Determine the (X, Y) coordinate at the center of the cell enclosing the given text.  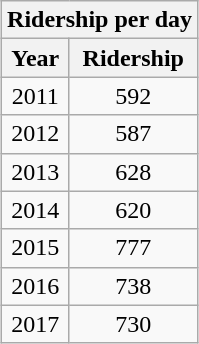
2015 (36, 248)
Ridership (134, 58)
Ridership per day (100, 20)
2013 (36, 172)
620 (134, 210)
Year (36, 58)
2012 (36, 134)
2017 (36, 324)
587 (134, 134)
777 (134, 248)
2014 (36, 210)
738 (134, 286)
730 (134, 324)
592 (134, 96)
2016 (36, 286)
2011 (36, 96)
628 (134, 172)
